Capture the cell that displays the provided text and extract its [X, Y] central coordinate. 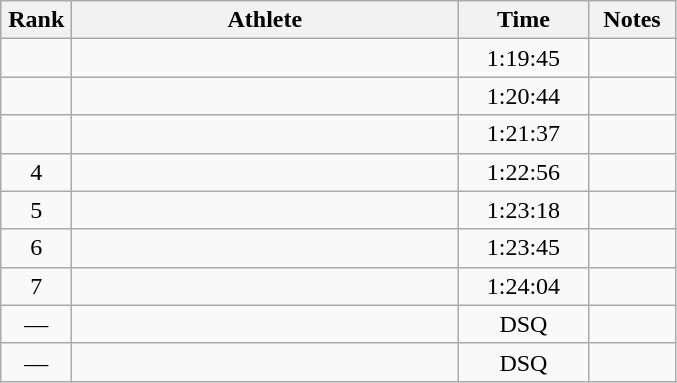
Rank [36, 20]
1:22:56 [524, 172]
1:20:44 [524, 96]
1:24:04 [524, 286]
Time [524, 20]
1:21:37 [524, 134]
1:23:45 [524, 248]
7 [36, 286]
1:23:18 [524, 210]
Notes [632, 20]
1:19:45 [524, 58]
4 [36, 172]
Athlete [265, 20]
5 [36, 210]
6 [36, 248]
